Return the (x, y) coordinate for the center point of the cell that contains the specified text.  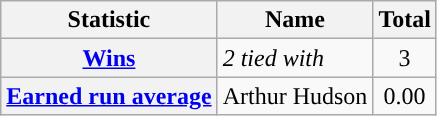
Arthur Hudson (295, 96)
2 tied with (295, 58)
Wins (109, 58)
Statistic (109, 20)
Name (295, 20)
Total (405, 20)
0.00 (405, 96)
Earned run average (109, 96)
3 (405, 58)
